Return the [x, y] coordinate for the center point of the cell that contains the specified text.  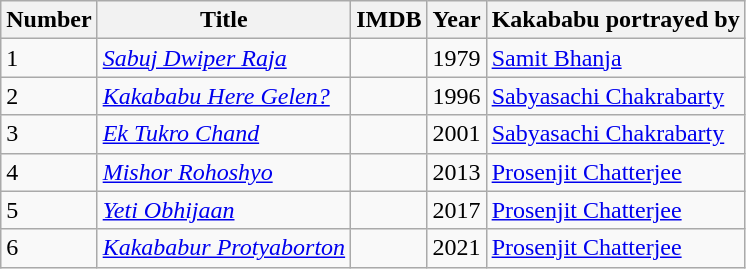
2001 [456, 134]
Kakababur Protyaborton [224, 248]
Number [49, 20]
Kakababu Here Gelen? [224, 96]
5 [49, 210]
Ek Tukro Chand [224, 134]
6 [49, 248]
Sabuj Dwiper Raja [224, 58]
2017 [456, 210]
Year [456, 20]
1996 [456, 96]
4 [49, 172]
Samit Bhanja [616, 58]
3 [49, 134]
1 [49, 58]
1979 [456, 58]
Yeti Obhijaan [224, 210]
2021 [456, 248]
2 [49, 96]
IMDB [389, 20]
Mishor Rohoshyo [224, 172]
2013 [456, 172]
Title [224, 20]
Kakababu portrayed by [616, 20]
